Pinpoint the cell where the given text exists, returning its [X, Y] midpoint coordinate. 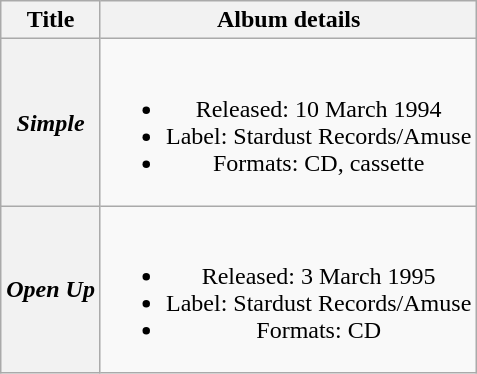
Title [51, 20]
Released: 10 March 1994Label: Stardust Records/AmuseFormats: CD, cassette [288, 122]
Released: 3 March 1995Label: Stardust Records/AmuseFormats: CD [288, 290]
Simple [51, 122]
Open Up [51, 290]
Album details [288, 20]
